Capture the cell that displays the provided text and extract its (X, Y) central coordinate. 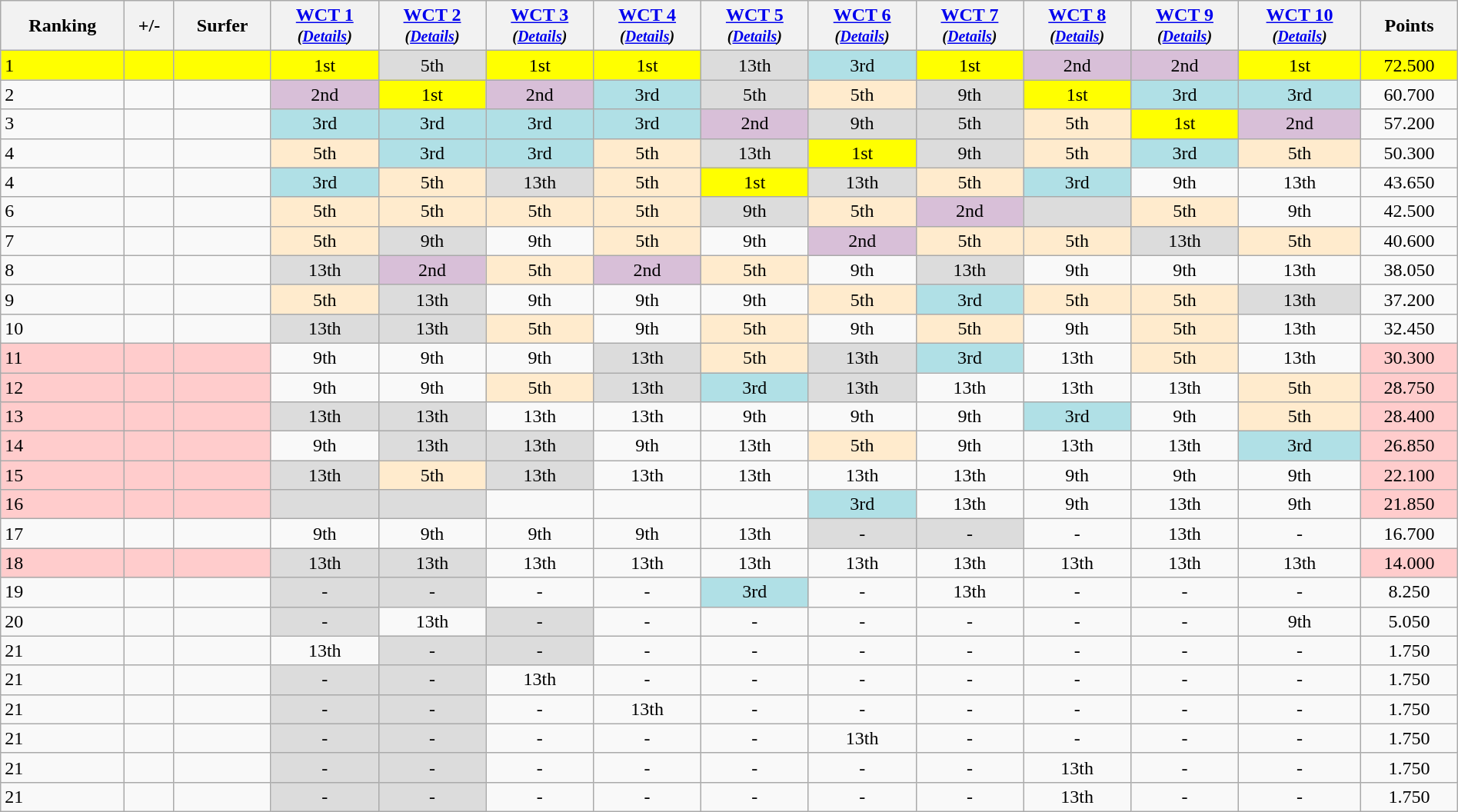
Ranking (63, 26)
43.650 (1410, 182)
42.500 (1410, 211)
Surfer (222, 26)
18 (63, 563)
22.100 (1410, 475)
+/- (149, 26)
WCT 4 (Details) (647, 26)
Points (1410, 26)
28.400 (1410, 417)
17 (63, 534)
WCT 3 (Details) (540, 26)
20 (63, 621)
9 (63, 299)
6 (63, 211)
WCT 9 (Details) (1185, 26)
WCT 8 (Details) (1077, 26)
72.500 (1410, 65)
3 (63, 124)
8.250 (1410, 592)
32.450 (1410, 328)
10 (63, 328)
16.700 (1410, 534)
50.300 (1410, 153)
57.200 (1410, 124)
WCT 2 (Details) (432, 26)
2 (63, 95)
19 (63, 592)
15 (63, 475)
WCT 1 (Details) (325, 26)
5.050 (1410, 621)
60.700 (1410, 95)
38.050 (1410, 270)
7 (63, 241)
14 (63, 446)
30.300 (1410, 358)
16 (63, 504)
21.850 (1410, 504)
WCT 6 (Details) (862, 26)
11 (63, 358)
WCT 10 (Details) (1300, 26)
40.600 (1410, 241)
13 (63, 417)
WCT 5 (Details) (754, 26)
8 (63, 270)
12 (63, 387)
26.850 (1410, 446)
28.750 (1410, 387)
37.200 (1410, 299)
14.000 (1410, 563)
WCT 7 (Details) (970, 26)
1 (63, 65)
